Extract the [x, y] coordinate from the center of the cell holding the provided text.  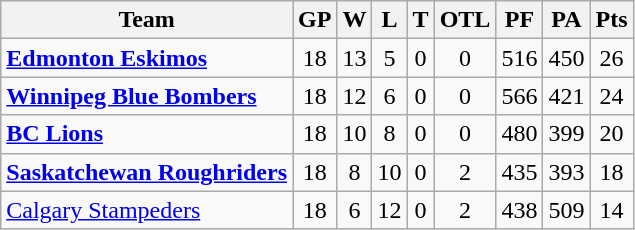
W [354, 20]
566 [520, 96]
PA [566, 20]
BC Lions [147, 134]
5 [390, 58]
20 [612, 134]
438 [520, 210]
393 [566, 172]
509 [566, 210]
450 [566, 58]
GP [315, 20]
Winnipeg Blue Bombers [147, 96]
Team [147, 20]
Saskatchewan Roughriders [147, 172]
13 [354, 58]
Calgary Stampeders [147, 210]
Edmonton Eskimos [147, 58]
435 [520, 172]
516 [520, 58]
Pts [612, 20]
T [420, 20]
421 [566, 96]
26 [612, 58]
24 [612, 96]
480 [520, 134]
L [390, 20]
PF [520, 20]
OTL [465, 20]
399 [566, 134]
14 [612, 210]
